Detect which cell encompasses the target text, then output its [X, Y] center coordinate. 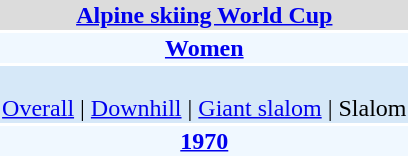
1970 [204, 141]
Women [204, 48]
Alpine skiing World Cup [204, 15]
Overall | Downhill | Giant slalom | Slalom [204, 94]
